Determine the (x, y) coordinate at the center of the cell enclosing the given text.  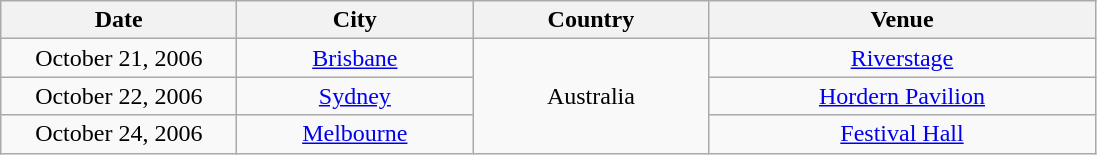
Sydney (355, 96)
October 21, 2006 (119, 58)
Country (591, 20)
Venue (902, 20)
Australia (591, 96)
Riverstage (902, 58)
October 22, 2006 (119, 96)
City (355, 20)
Melbourne (355, 134)
Festival Hall (902, 134)
Hordern Pavilion (902, 96)
Date (119, 20)
October 24, 2006 (119, 134)
Brisbane (355, 58)
